Return the [X, Y] coordinate for the center point of the cell that contains the specified text.  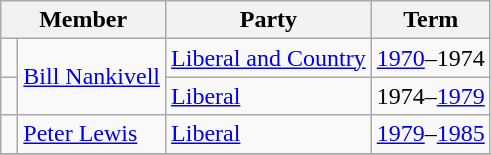
Bill Nankivell [92, 77]
1974–1979 [430, 96]
1979–1985 [430, 134]
Member [84, 20]
Term [430, 20]
Liberal and Country [269, 58]
Peter Lewis [92, 134]
1970–1974 [430, 58]
Party [269, 20]
